From the cell containing the given text, extract its center point as [X, Y] coordinate. 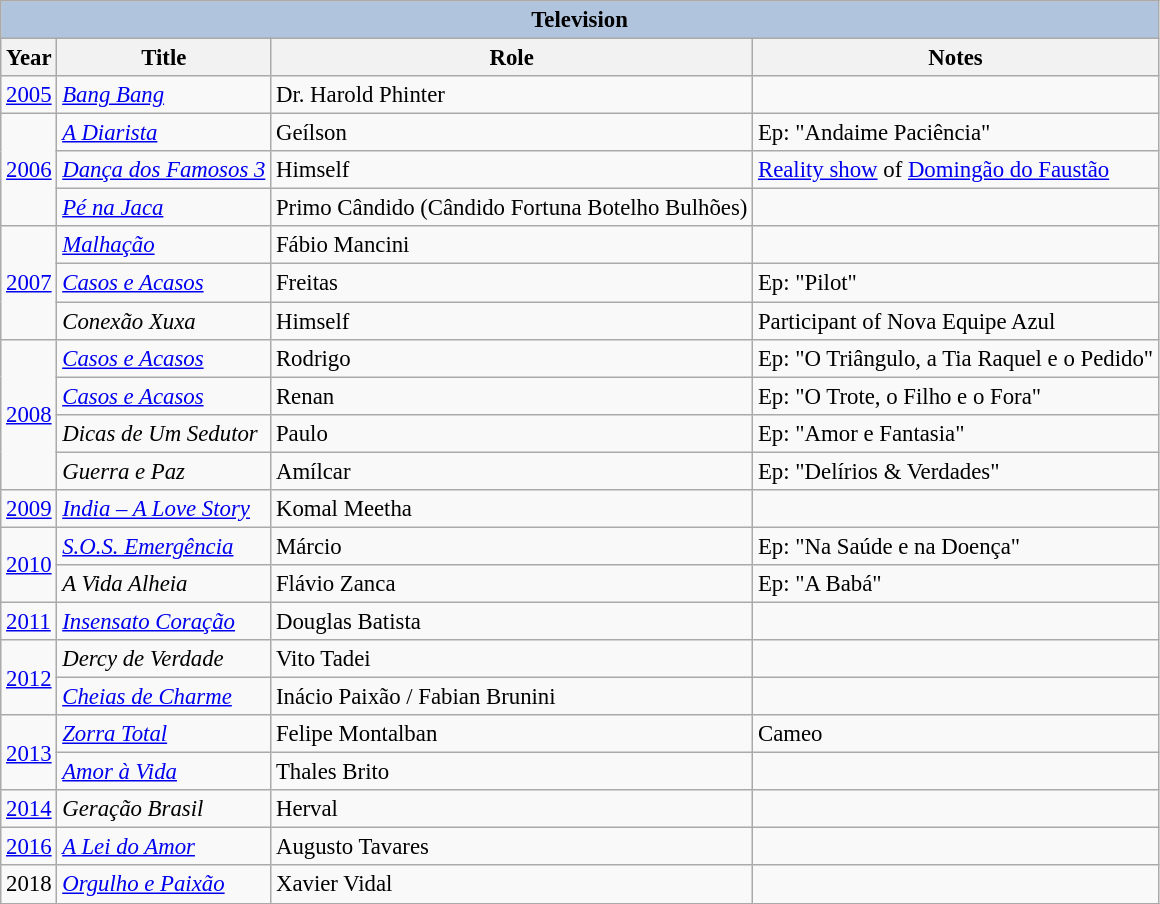
2006 [29, 170]
2010 [29, 564]
A Diarista [164, 133]
Cameo [956, 734]
Title [164, 58]
2012 [29, 678]
2016 [29, 847]
Guerra e Paz [164, 471]
Rodrigo [512, 358]
Herval [512, 809]
2014 [29, 809]
Ep: "Delírios & Verdades" [956, 471]
Primo Cândido (Cândido Fortuna Botelho Bulhões) [512, 208]
Amílcar [512, 471]
Reality show of Domingão do Faustão [956, 170]
Year [29, 58]
Zorra Total [164, 734]
Thales Brito [512, 772]
Komal Meetha [512, 509]
Douglas Batista [512, 621]
Fábio Mancini [512, 245]
Amor à Vida [164, 772]
Vito Tadei [512, 659]
Dicas de Um Sedutor [164, 433]
Pé na Jaca [164, 208]
Bang Bang [164, 95]
Participant of Nova Equipe Azul [956, 321]
2007 [29, 282]
India – A Love Story [164, 509]
Malhação [164, 245]
Xavier Vidal [512, 885]
Ep: "Pilot" [956, 283]
2013 [29, 752]
Ep: "O Triângulo, a Tia Raquel e o Pedido" [956, 358]
Felipe Montalban [512, 734]
Inácio Paixão / Fabian Brunini [512, 697]
Ep: "Andaime Paciência" [956, 133]
Ep: "Na Saúde e na Doença" [956, 546]
2011 [29, 621]
Renan [512, 396]
Orgulho e Paixão [164, 885]
Dercy de Verdade [164, 659]
Role [512, 58]
Television [580, 20]
Dr. Harold Phinter [512, 95]
2005 [29, 95]
Conexão Xuxa [164, 321]
Ep: "A Babá" [956, 584]
2018 [29, 885]
Geílson [512, 133]
Freitas [512, 283]
A Vida Alheia [164, 584]
Notes [956, 58]
Ep: "O Trote, o Filho e o Fora" [956, 396]
Cheias de Charme [164, 697]
Paulo [512, 433]
S.O.S. Emergência [164, 546]
2008 [29, 414]
Dança dos Famosos 3 [164, 170]
Ep: "Amor e Fantasia" [956, 433]
Márcio [512, 546]
A Lei do Amor [164, 847]
Insensato Coração [164, 621]
Geração Brasil [164, 809]
Flávio Zanca [512, 584]
2009 [29, 509]
Augusto Tavares [512, 847]
